From the cell containing the given text, extract its center point as [x, y] coordinate. 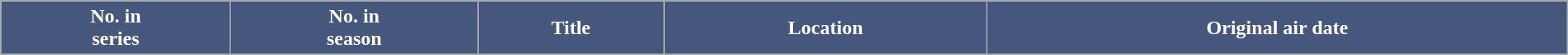
Title [571, 28]
No. inseason [354, 28]
Location [825, 28]
Original air date [1278, 28]
No. inseries [116, 28]
